For the text-containing cell, return its midpoint in (X, Y) coordinate format. 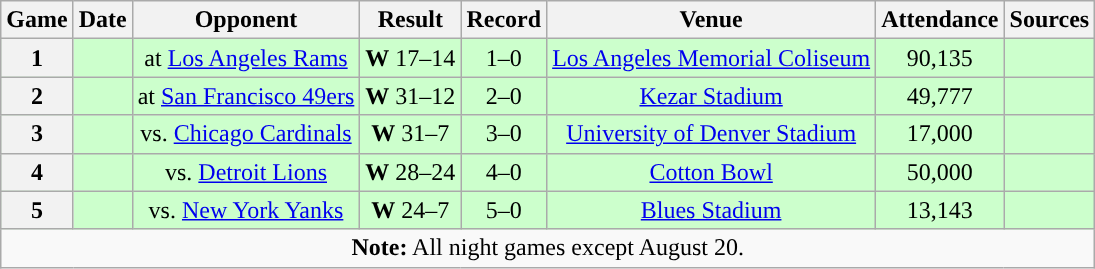
Sources (1050, 20)
vs. Chicago Cardinals (246, 134)
W 28–24 (410, 172)
3–0 (504, 134)
4–0 (504, 172)
Cotton Bowl (712, 172)
Opponent (246, 20)
Date (102, 20)
University of Denver Stadium (712, 134)
2–0 (504, 96)
vs. Detroit Lions (246, 172)
W 17–14 (410, 58)
at San Francisco 49ers (246, 96)
5–0 (504, 210)
3 (37, 134)
Record (504, 20)
50,000 (940, 172)
90,135 (940, 58)
Los Angeles Memorial Coliseum (712, 58)
Note: All night games except August 20. (548, 248)
49,777 (940, 96)
5 (37, 210)
1–0 (504, 58)
2 (37, 96)
Blues Stadium (712, 210)
W 31–7 (410, 134)
Venue (712, 20)
Game (37, 20)
1 (37, 58)
vs. New York Yanks (246, 210)
W 24–7 (410, 210)
17,000 (940, 134)
Result (410, 20)
W 31–12 (410, 96)
Kezar Stadium (712, 96)
Attendance (940, 20)
13,143 (940, 210)
4 (37, 172)
at Los Angeles Rams (246, 58)
